Return [X, Y] of the center of cell containing provided text 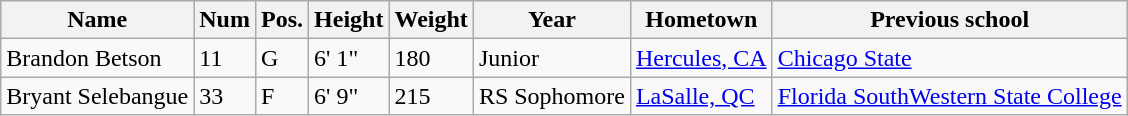
Florida SouthWestern State College [950, 96]
LaSalle, QC [701, 96]
180 [431, 58]
6' 9" [349, 96]
Chicago State [950, 58]
11 [225, 58]
Previous school [950, 20]
F [282, 96]
Junior [552, 58]
Hercules, CA [701, 58]
6' 1" [349, 58]
G [282, 58]
Hometown [701, 20]
Height [349, 20]
Num [225, 20]
Name [98, 20]
Pos. [282, 20]
RS Sophomore [552, 96]
Bryant Selebangue [98, 96]
33 [225, 96]
Brandon Betson [98, 58]
215 [431, 96]
Year [552, 20]
Weight [431, 20]
